From the cell containing the given text, extract its center point as (x, y) coordinate. 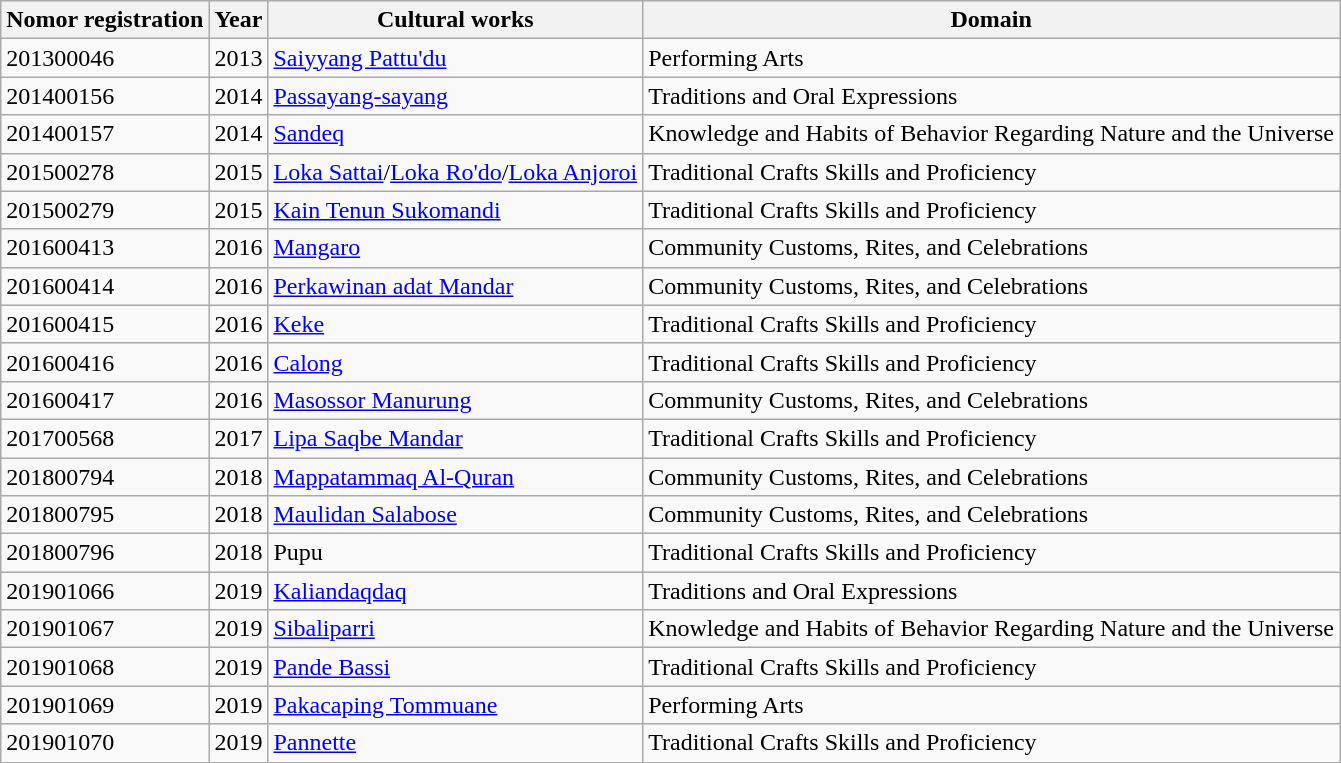
Mappatammaq Al-Quran (456, 477)
Calong (456, 362)
2017 (238, 438)
Mangaro (456, 248)
201800794 (105, 477)
Pakacaping Tommuane (456, 705)
Perkawinan adat Mandar (456, 286)
Passayang-sayang (456, 96)
201400156 (105, 96)
Kain Tenun Sukomandi (456, 210)
Domain (992, 20)
Pannette (456, 743)
201800796 (105, 553)
201800795 (105, 515)
Maulidan Salabose (456, 515)
201901069 (105, 705)
201600417 (105, 400)
Keke (456, 324)
Saiyyang Pattu'du (456, 58)
Nomor registration (105, 20)
201700568 (105, 438)
201600414 (105, 286)
201901068 (105, 667)
201901067 (105, 629)
2013 (238, 58)
201600413 (105, 248)
Masossor Manurung (456, 400)
Sibaliparri (456, 629)
201600415 (105, 324)
Year (238, 20)
201500279 (105, 210)
Pande Bassi (456, 667)
Pupu (456, 553)
Sandeq (456, 134)
201500278 (105, 172)
201901066 (105, 591)
201901070 (105, 743)
Loka Sattai/Loka Ro'do/Loka Anjoroi (456, 172)
201400157 (105, 134)
Lipa Saqbe Mandar (456, 438)
Cultural works (456, 20)
201600416 (105, 362)
Kaliandaqdaq (456, 591)
201300046 (105, 58)
